Determine the (x, y) coordinate at the center of the cell enclosing the given text.  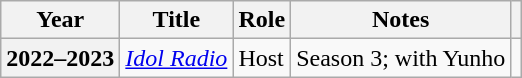
Title (176, 20)
Host (262, 58)
Year (60, 20)
Notes (401, 20)
Idol Radio (176, 58)
2022–2023 (60, 58)
Season 3; with Yunho (401, 58)
Role (262, 20)
